Locate the cell with the specified text and output its [x, y] center coordinate. 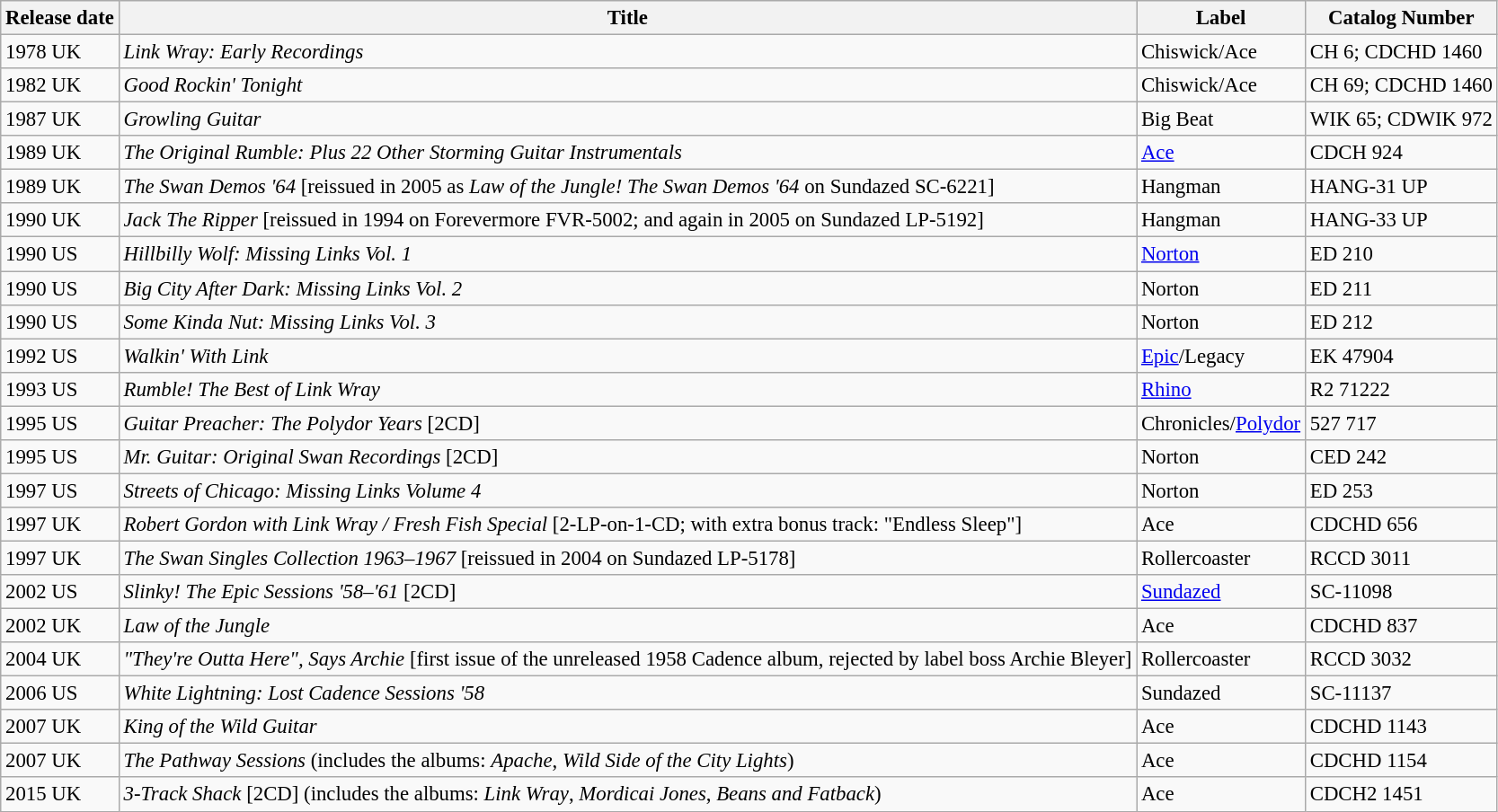
Streets of Chicago: Missing Links Volume 4 [627, 490]
Big Beat [1221, 119]
CDCH 924 [1401, 153]
King of the Wild Guitar [627, 727]
White Lightning: Lost Cadence Sessions '58 [627, 693]
"They're Outta Here", Says Archie [first issue of the unreleased 1958 Cadence album, rejected by label boss Archie Bleyer] [627, 659]
SC-11137 [1401, 693]
Catalog Number [1401, 18]
CED 242 [1401, 457]
Slinky! The Epic Sessions '58–'61 [2CD] [627, 592]
1987 UK [59, 119]
1992 US [59, 356]
CH 6; CDCHD 1460 [1401, 52]
CDCHD 656 [1401, 525]
R2 71222 [1401, 389]
RCCD 3032 [1401, 659]
WIK 65; CDWIK 972 [1401, 119]
Robert Gordon with Link Wray / Fresh Fish Special [2-LP-on-1-CD; with extra bonus track: "Endless Sleep"] [627, 525]
Growling Guitar [627, 119]
Release date [59, 18]
SC-11098 [1401, 592]
Guitar Preacher: The Polydor Years [2CD] [627, 423]
Label [1221, 18]
Rumble! The Best of Link Wray [627, 389]
1978 UK [59, 52]
2002 UK [59, 626]
ED 211 [1401, 288]
1997 US [59, 490]
Big City After Dark: Missing Links Vol. 2 [627, 288]
RCCD 3011 [1401, 558]
1982 UK [59, 85]
Hillbilly Wolf: Missing Links Vol. 1 [627, 254]
The Swan Demos '64 [reissued in 2005 as Law of the Jungle! The Swan Demos '64 on Sundazed SC-6221] [627, 187]
CH 69; CDCHD 1460 [1401, 85]
CDCHD 1143 [1401, 727]
CDCHD 837 [1401, 626]
ED 253 [1401, 490]
Jack The Ripper [reissued in 1994 on Forevermore FVR-5002; and again in 2005 on Sundazed LP-5192] [627, 220]
Walkin' With Link [627, 356]
ED 210 [1401, 254]
1990 UK [59, 220]
2015 UK [59, 795]
Epic/Legacy [1221, 356]
The Original Rumble: Plus 22 Other Storming Guitar Instrumentals [627, 153]
1993 US [59, 389]
527 717 [1401, 423]
Chronicles/Polydor [1221, 423]
HANG-33 UP [1401, 220]
Link Wray: Early Recordings [627, 52]
Mr. Guitar: Original Swan Recordings [2CD] [627, 457]
Rhino [1221, 389]
HANG-31 UP [1401, 187]
Title [627, 18]
ED 212 [1401, 322]
CDCH2 1451 [1401, 795]
Good Rockin' Tonight [627, 85]
The Swan Singles Collection 1963–1967 [reissued in 2004 on Sundazed LP-5178] [627, 558]
2002 US [59, 592]
The Pathway Sessions (includes the albums: Apache, Wild Side of the City Lights) [627, 761]
EK 47904 [1401, 356]
2006 US [59, 693]
2004 UK [59, 659]
Law of the Jungle [627, 626]
3-Track Shack [2CD] (includes the albums: Link Wray, Mordicai Jones, Beans and Fatback) [627, 795]
Some Kinda Nut: Missing Links Vol. 3 [627, 322]
CDCHD 1154 [1401, 761]
